Find where the given text appears and provide that cell's center as [x, y] coordinate. 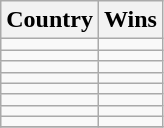
Wins [130, 20]
Country [50, 20]
